Return (x, y) of the center of cell containing provided text 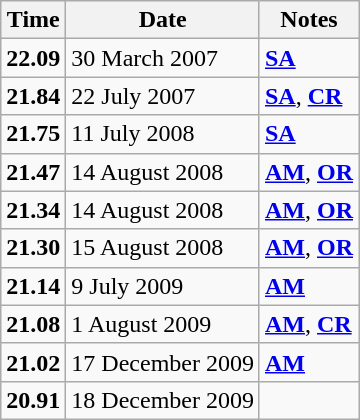
18 December 2009 (163, 400)
21.30 (34, 248)
SA, CR (308, 96)
1 August 2009 (163, 324)
22.09 (34, 58)
Date (163, 20)
21.34 (34, 210)
21.84 (34, 96)
21.14 (34, 286)
21.02 (34, 362)
17 December 2009 (163, 362)
20.91 (34, 400)
Notes (308, 20)
AM, CR (308, 324)
22 July 2007 (163, 96)
15 August 2008 (163, 248)
30 March 2007 (163, 58)
21.47 (34, 172)
9 July 2009 (163, 286)
21.08 (34, 324)
21.75 (34, 134)
11 July 2008 (163, 134)
Time (34, 20)
